Extract the (x, y) coordinate from the center of the cell holding the provided text.  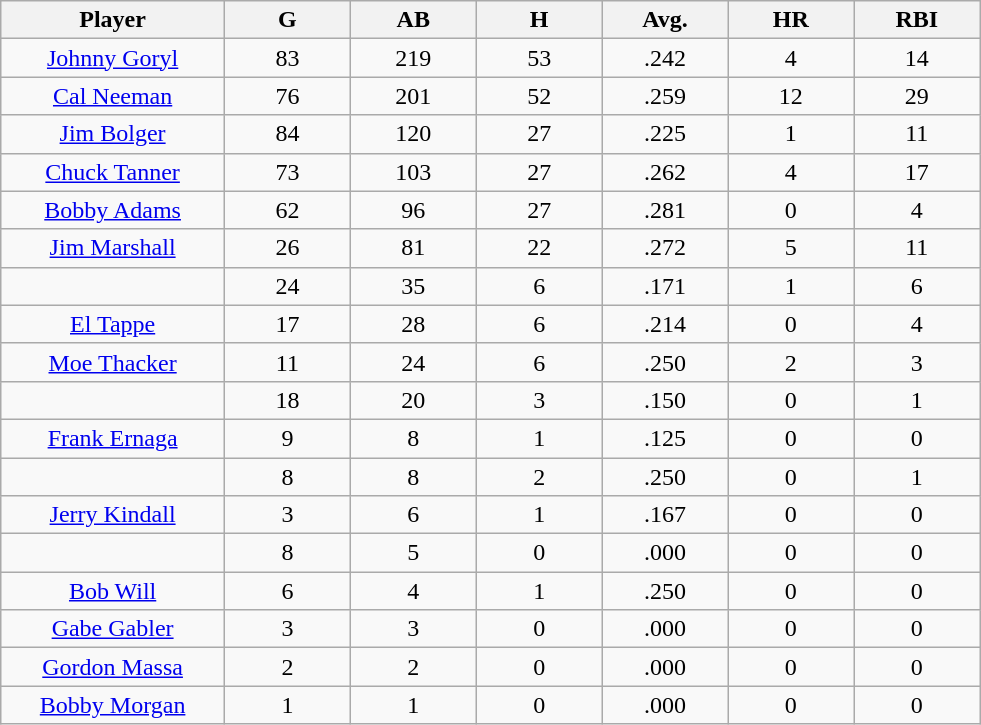
.225 (665, 134)
18 (287, 400)
120 (413, 134)
G (287, 20)
84 (287, 134)
103 (413, 172)
76 (287, 96)
53 (539, 58)
El Tappe (113, 324)
.171 (665, 286)
AB (413, 20)
Frank Ernaga (113, 438)
28 (413, 324)
73 (287, 172)
.242 (665, 58)
Bobby Adams (113, 210)
26 (287, 248)
9 (287, 438)
20 (413, 400)
Johnny Goryl (113, 58)
35 (413, 286)
.259 (665, 96)
.214 (665, 324)
201 (413, 96)
.167 (665, 515)
62 (287, 210)
Player (113, 20)
.281 (665, 210)
96 (413, 210)
HR (791, 20)
29 (917, 96)
Bobby Morgan (113, 705)
Gordon Massa (113, 667)
22 (539, 248)
52 (539, 96)
14 (917, 58)
Avg. (665, 20)
.272 (665, 248)
Jim Marshall (113, 248)
Jerry Kindall (113, 515)
83 (287, 58)
81 (413, 248)
12 (791, 96)
RBI (917, 20)
Gabe Gabler (113, 629)
Moe Thacker (113, 362)
H (539, 20)
Chuck Tanner (113, 172)
.125 (665, 438)
Cal Neeman (113, 96)
.150 (665, 400)
Bob Will (113, 591)
Jim Bolger (113, 134)
.262 (665, 172)
219 (413, 58)
